Scan for the cell matching the given text and deliver its [x, y] coordinate at center. 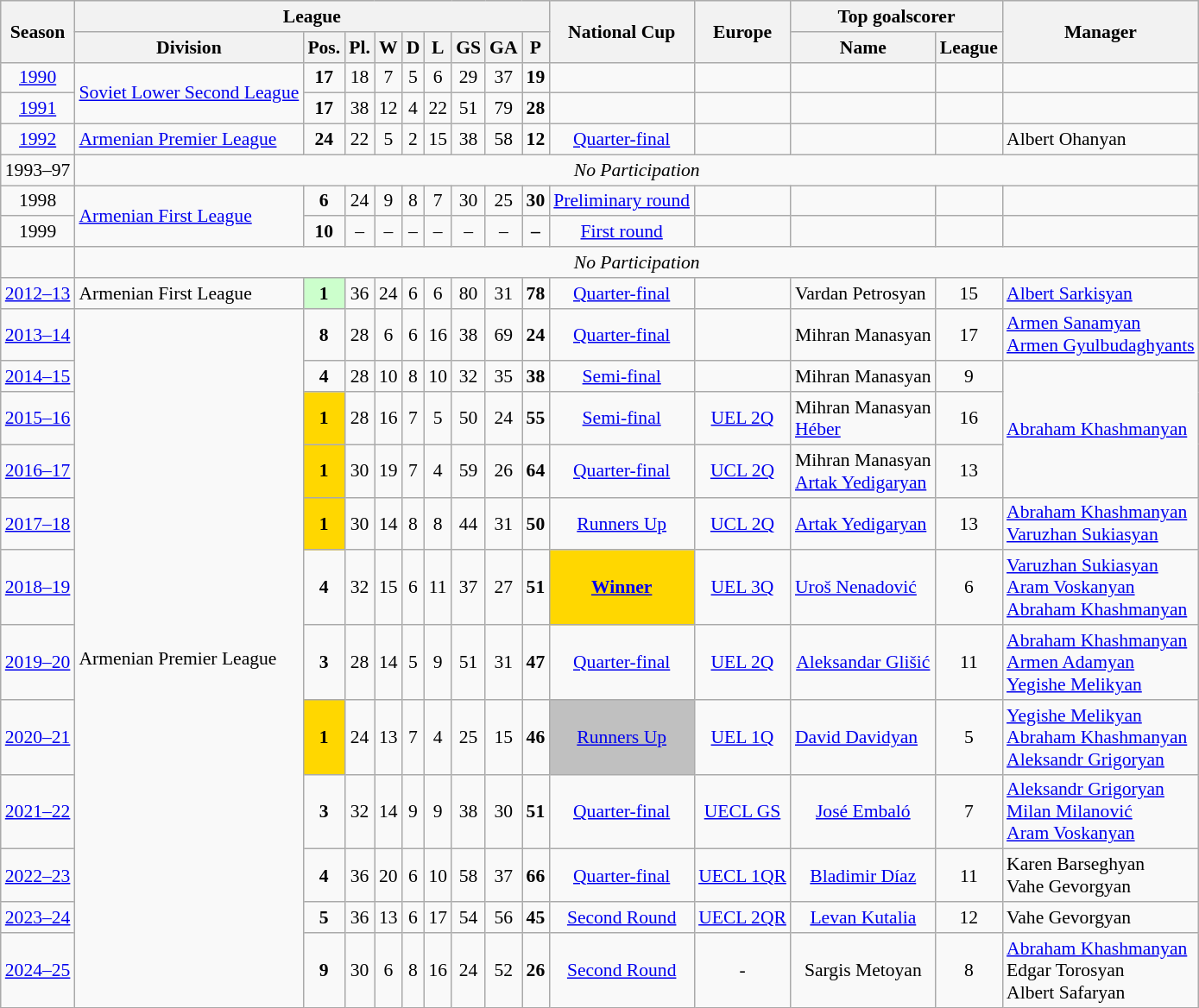
2018–19 [38, 589]
1992 [38, 140]
First round [622, 232]
1999 [38, 232]
Albert Ohanyan [1101, 140]
2 [413, 140]
2023–24 [38, 917]
Vardan Petrosyan [863, 293]
Europe [742, 31]
Uroš Nenadović [863, 589]
52 [504, 970]
Name [863, 47]
Pl. [359, 47]
18 [359, 78]
2016–17 [38, 471]
2015–16 [38, 418]
Pos. [324, 47]
Abraham Khashmanyan Varuzhan Sukiasyan [1101, 523]
1993–97 [38, 170]
GS [468, 47]
2012–13 [38, 293]
2020–21 [38, 737]
David Davidyan [863, 737]
27 [504, 589]
Vahe Gevorgyan [1101, 917]
Abraham Khashmanyan Edgar Torosyan Albert Safaryan [1101, 970]
Varuzhan Sukiasyan Aram Voskanyan Abraham Khashmanyan [1101, 589]
44 [468, 523]
29 [468, 78]
2019–20 [38, 663]
Artak Yedigaryan [863, 523]
Armen Sanamyan Armen Gyulbudaghyants [1101, 335]
Mihran Manasyan Héber [863, 418]
- [742, 970]
Mihran Manasyan Artak Yedigaryan [863, 471]
UECL 2QR [742, 917]
Preliminary round [622, 201]
59 [468, 471]
P [536, 47]
80 [468, 293]
69 [504, 335]
Bladimir Díaz [863, 875]
UECL 1QR [742, 875]
64 [536, 471]
2014–15 [38, 377]
2022–23 [38, 875]
Manager [1101, 31]
Soviet Lower Second League [188, 93]
José Embaló [863, 811]
D [413, 47]
56 [504, 917]
2013–14 [38, 335]
45 [536, 917]
Levan Kutalia [863, 917]
UEL 3Q [742, 589]
54 [468, 917]
W [388, 47]
Abraham Khashmanyan Armen Adamyan Yegishe Melikyan [1101, 663]
78 [536, 293]
Yegishe Melikyan Abraham Khashmanyan Aleksandr Grigoryan [1101, 737]
Season [38, 31]
Aleksandr Grigoryan Milan Milanović Aram Voskanyan [1101, 811]
Karen Barseghyan Vahe Gevorgyan [1101, 875]
79 [504, 109]
55 [536, 418]
1990 [38, 78]
Aleksandar Glišić [863, 663]
2024–25 [38, 970]
46 [536, 737]
Abraham Khashmanyan [1101, 430]
GA [504, 47]
UECL GS [742, 811]
2017–18 [38, 523]
Division [188, 47]
66 [536, 875]
Albert Sarkisyan [1101, 293]
20 [388, 875]
Sargis Metoyan [863, 970]
1991 [38, 109]
47 [536, 663]
National Cup [622, 31]
35 [504, 377]
UEL 1Q [742, 737]
Top goalscorer [896, 16]
2021–22 [38, 811]
Winner [622, 589]
L [438, 47]
1998 [38, 201]
